Locate the cell with the specified text and output its (X, Y) center coordinate. 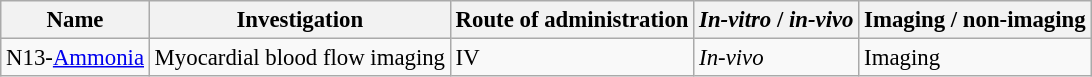
Imaging / non-imaging (975, 20)
Name (76, 20)
Route of administration (572, 20)
In-vitro / in-vivo (776, 20)
Investigation (300, 20)
IV (572, 58)
In-vivo (776, 58)
N13-Ammonia (76, 58)
Myocardial blood flow imaging (300, 58)
Imaging (975, 58)
